Provide the (x, y) coordinate of the cell's center where the given text is located.  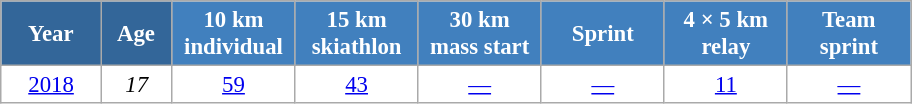
Year (52, 34)
4 × 5 km relay (726, 34)
43 (356, 85)
17 (136, 85)
15 km skiathlon (356, 34)
30 km mass start (480, 34)
11 (726, 85)
2018 (52, 85)
Team sprint (848, 34)
Sprint (602, 34)
Age (136, 34)
59 (234, 85)
10 km individual (234, 34)
